Pinpoint the cell where the given text exists, returning its [X, Y] midpoint coordinate. 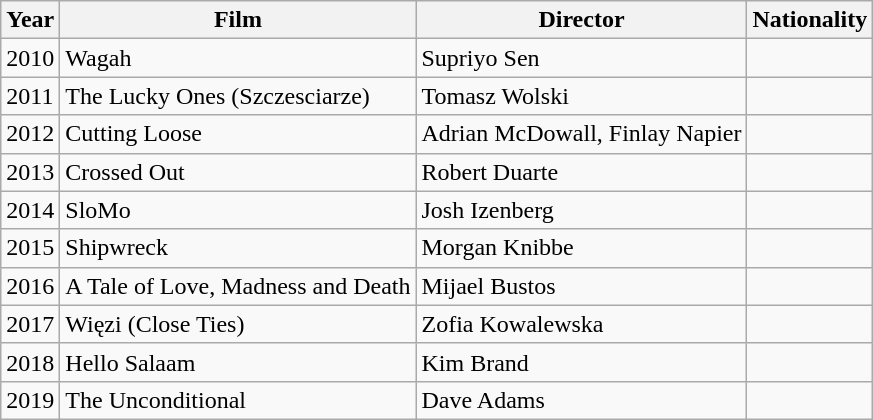
Dave Adams [582, 400]
Shipwreck [238, 248]
Kim Brand [582, 362]
Mijael Bustos [582, 286]
2011 [30, 96]
2017 [30, 324]
2010 [30, 58]
The Lucky Ones (Szczesciarze) [238, 96]
2015 [30, 248]
Cutting Loose [238, 134]
Robert Duarte [582, 172]
2013 [30, 172]
Year [30, 20]
2014 [30, 210]
Nationality [810, 20]
2012 [30, 134]
Więzi (Close Ties) [238, 324]
Film [238, 20]
Morgan Knibbe [582, 248]
SloMo [238, 210]
Adrian McDowall, Finlay Napier [582, 134]
2019 [30, 400]
Director [582, 20]
Supriyo Sen [582, 58]
2018 [30, 362]
Zofia Kowalewska [582, 324]
The Unconditional [238, 400]
A Tale of Love, Madness and Death [238, 286]
Crossed Out [238, 172]
Tomasz Wolski [582, 96]
Josh Izenberg [582, 210]
Wagah [238, 58]
2016 [30, 286]
Hello Salaam [238, 362]
